Capture the cell that displays the provided text and extract its (X, Y) central coordinate. 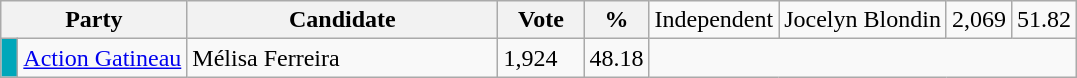
Candidate (342, 20)
% (616, 20)
51.82 (1044, 20)
1,924 (541, 58)
Jocelyn Blondin (863, 20)
Independent (714, 20)
Action Gatineau (102, 58)
Party (94, 20)
48.18 (616, 58)
Vote (541, 20)
2,069 (978, 20)
Mélisa Ferreira (342, 58)
